Detect which cell encompasses the target text, then output its [X, Y] center coordinate. 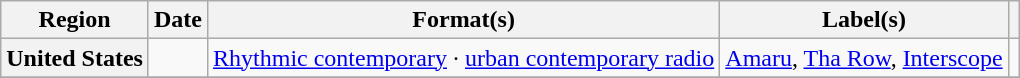
Rhythmic contemporary · urban contemporary radio [464, 58]
Format(s) [464, 20]
United States [75, 58]
Date [178, 20]
Label(s) [864, 20]
Region [75, 20]
Amaru, Tha Row, Interscope [864, 58]
